Find where the given text appears and provide that cell's center as (X, Y) coordinate. 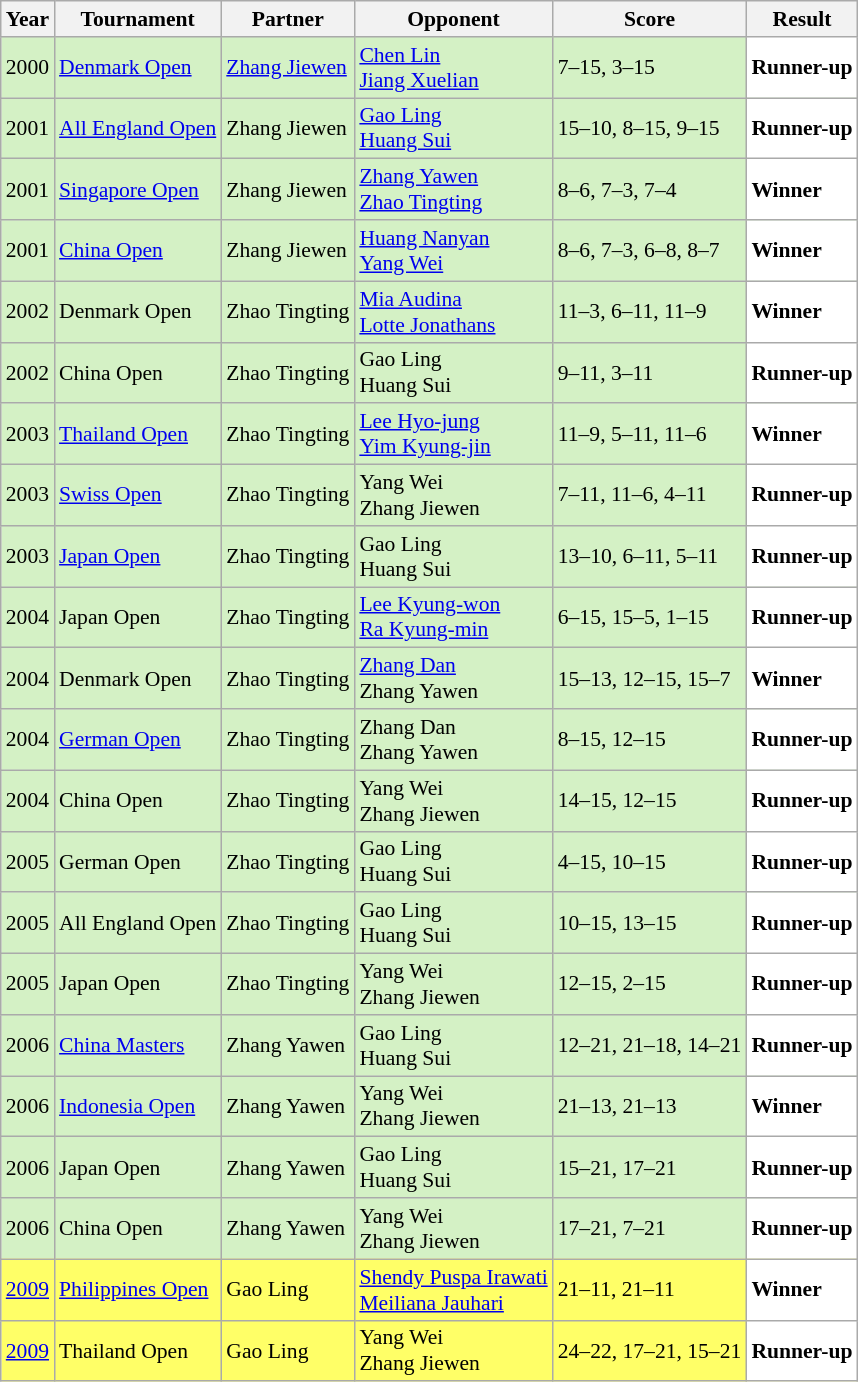
Shendy Puspa Irawati Meiliana Jauhari (453, 1290)
14–15, 12–15 (650, 800)
17–21, 7–21 (650, 1228)
Partner (288, 19)
24–22, 17–21, 15–21 (650, 1350)
Zhang Yawen Zhao Tingting (453, 190)
8–6, 7–3, 6–8, 8–7 (650, 250)
7–15, 3–15 (650, 68)
8–15, 12–15 (650, 740)
Year (28, 19)
8–6, 7–3, 7–4 (650, 190)
Tournament (138, 19)
Huang Nanyan Yang Wei (453, 250)
China Masters (138, 1046)
12–21, 21–18, 14–21 (650, 1046)
Score (650, 19)
2000 (28, 68)
7–11, 11–6, 4–11 (650, 496)
12–15, 2–15 (650, 984)
4–15, 10–15 (650, 862)
15–13, 12–15, 15–7 (650, 678)
10–15, 13–15 (650, 924)
15–21, 17–21 (650, 1168)
Opponent (453, 19)
11–3, 6–11, 11–9 (650, 312)
21–13, 21–13 (650, 1106)
6–15, 15–5, 1–15 (650, 618)
11–9, 5–11, 11–6 (650, 434)
Mia Audina Lotte Jonathans (453, 312)
Chen Lin Jiang Xuelian (453, 68)
21–11, 21–11 (650, 1290)
Result (802, 19)
15–10, 8–15, 9–15 (650, 128)
Lee Kyung-won Ra Kyung-min (453, 618)
9–11, 3–11 (650, 372)
Singapore Open (138, 190)
Philippines Open (138, 1290)
Swiss Open (138, 496)
13–10, 6–11, 5–11 (650, 556)
Lee Hyo-jung Yim Kyung-jin (453, 434)
Indonesia Open (138, 1106)
